For the text-containing cell, return its midpoint in [X, Y] coordinate format. 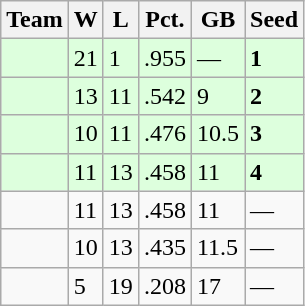
2 [274, 96]
3 [274, 134]
Pct. [164, 20]
11.5 [218, 248]
.476 [164, 134]
19 [120, 286]
.955 [164, 58]
5 [86, 286]
Team [35, 20]
10.5 [218, 134]
17 [218, 286]
.208 [164, 286]
.435 [164, 248]
L [120, 20]
W [86, 20]
.542 [164, 96]
4 [274, 172]
9 [218, 96]
21 [86, 58]
GB [218, 20]
Seed [274, 20]
